Provide the (x, y) coordinate of the cell's center where the given text is located.  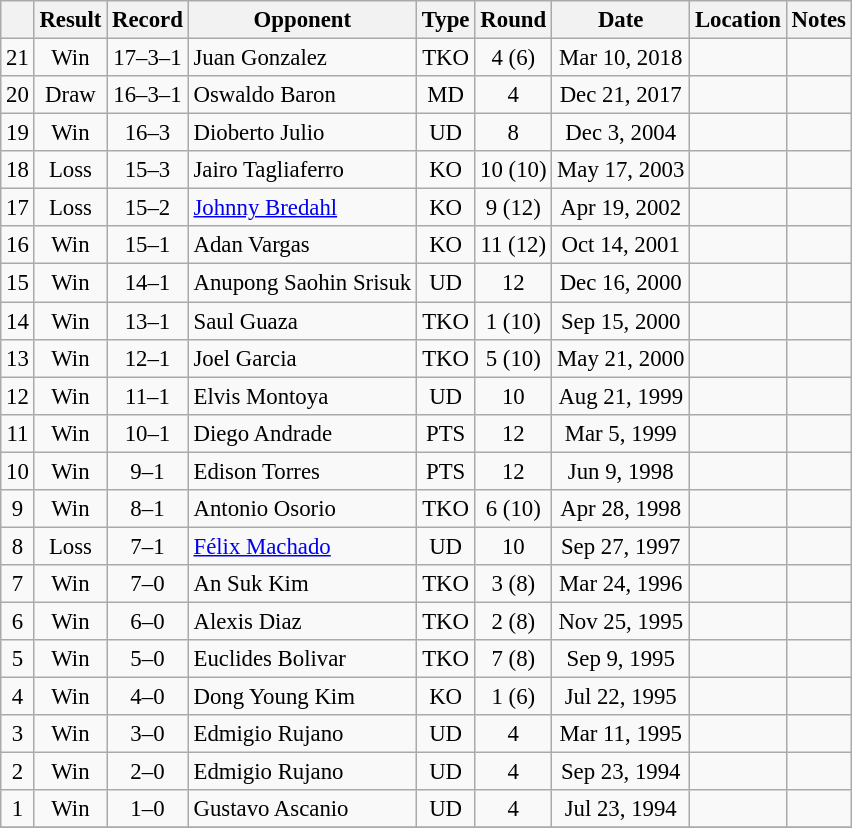
6–0 (148, 621)
Jairo Tagliaferro (302, 170)
Apr 19, 2002 (621, 208)
Sep 15, 2000 (621, 321)
Joel Garcia (302, 358)
9–1 (148, 471)
Jun 9, 1998 (621, 471)
13–1 (148, 321)
8–1 (148, 509)
Félix Machado (302, 546)
Jul 22, 1995 (621, 697)
15 (18, 283)
Round (514, 20)
14 (18, 321)
16–3 (148, 133)
May 17, 2003 (621, 170)
15–1 (148, 245)
12–1 (148, 358)
Mar 11, 1995 (621, 734)
3 (8) (514, 584)
6 (18, 621)
Jul 23, 1994 (621, 809)
16 (18, 245)
3 (18, 734)
5 (18, 659)
Sep 23, 1994 (621, 772)
Dec 3, 2004 (621, 133)
Diego Andrade (302, 433)
14–1 (148, 283)
1 (18, 809)
Edison Torres (302, 471)
20 (18, 95)
18 (18, 170)
13 (18, 358)
Sep 27, 1997 (621, 546)
Juan Gonzalez (302, 58)
Gustavo Ascanio (302, 809)
2–0 (148, 772)
6 (10) (514, 509)
Dec 16, 2000 (621, 283)
Oswaldo Baron (302, 95)
17 (18, 208)
2 (8) (514, 621)
Opponent (302, 20)
Elvis Montoya (302, 396)
Draw (70, 95)
1–0 (148, 809)
10–1 (148, 433)
Type (445, 20)
An Suk Kim (302, 584)
Mar 10, 2018 (621, 58)
Saul Guaza (302, 321)
11–1 (148, 396)
Sep 9, 1995 (621, 659)
11 (12) (514, 245)
Anupong Saohin Srisuk (302, 283)
Location (738, 20)
17–3–1 (148, 58)
2 (18, 772)
Result (70, 20)
Mar 5, 1999 (621, 433)
Johnny Bredahl (302, 208)
7 (8) (514, 659)
Antonio Osorio (302, 509)
5–0 (148, 659)
1 (6) (514, 697)
1 (10) (514, 321)
Adan Vargas (302, 245)
Record (148, 20)
19 (18, 133)
5 (10) (514, 358)
Alexis Diaz (302, 621)
Aug 21, 1999 (621, 396)
MD (445, 95)
9 (12) (514, 208)
May 21, 2000 (621, 358)
Notes (818, 20)
16–3–1 (148, 95)
Date (621, 20)
Dioberto Julio (302, 133)
7–1 (148, 546)
7 (18, 584)
Dec 21, 2017 (621, 95)
7–0 (148, 584)
Dong Young Kim (302, 697)
15–3 (148, 170)
3–0 (148, 734)
15–2 (148, 208)
21 (18, 58)
10 (10) (514, 170)
Oct 14, 2001 (621, 245)
4 (6) (514, 58)
11 (18, 433)
9 (18, 509)
Euclides Bolivar (302, 659)
4–0 (148, 697)
Nov 25, 1995 (621, 621)
Apr 28, 1998 (621, 509)
Mar 24, 1996 (621, 584)
